Output the (x, y) coordinate of the center of the cell containing the given text.  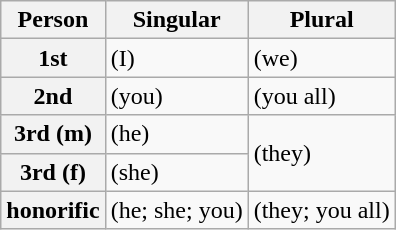
(you) (176, 96)
(they) (322, 153)
(you all) (322, 96)
(he) (176, 134)
(they; you all) (322, 210)
honorific (53, 210)
2nd (53, 96)
(I) (176, 58)
(she) (176, 172)
3rd (m) (53, 134)
Plural (322, 20)
(we) (322, 58)
Singular (176, 20)
3rd (f) (53, 172)
1st (53, 58)
(he; she; you) (176, 210)
Person (53, 20)
